For the text-containing cell, return its midpoint in [x, y] coordinate format. 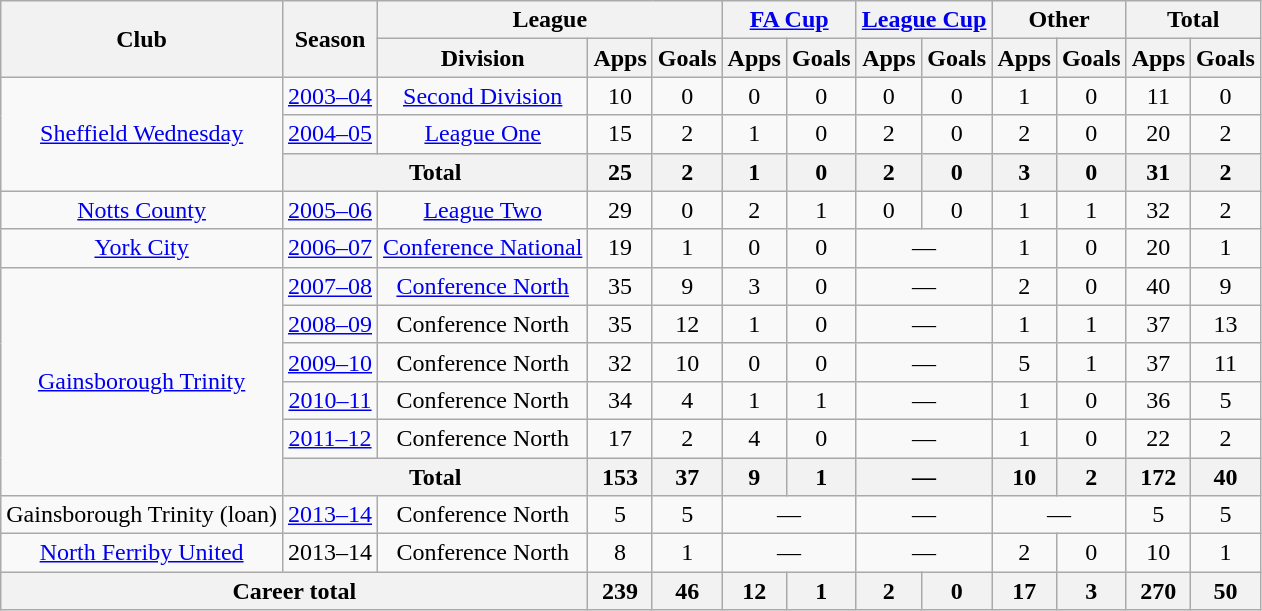
Other [1059, 20]
46 [687, 591]
50 [1226, 591]
Second Division [483, 96]
York City [142, 248]
2009–10 [330, 362]
153 [620, 477]
Division [483, 58]
2004–05 [330, 134]
34 [620, 400]
239 [620, 591]
172 [1158, 477]
270 [1158, 591]
Gainsborough Trinity (loan) [142, 515]
2010–11 [330, 400]
League One [483, 134]
31 [1158, 172]
2011–12 [330, 438]
Club [142, 39]
2005–06 [330, 210]
19 [620, 248]
29 [620, 210]
League Two [483, 210]
Notts County [142, 210]
8 [620, 553]
Career total [294, 591]
25 [620, 172]
Sheffield Wednesday [142, 134]
2008–09 [330, 324]
North Ferriby United [142, 553]
2003–04 [330, 96]
2006–07 [330, 248]
13 [1226, 324]
Gainsborough Trinity [142, 381]
FA Cup [789, 20]
22 [1158, 438]
Conference National [483, 248]
Season [330, 39]
15 [620, 134]
League Cup [924, 20]
2007–08 [330, 286]
League [550, 20]
36 [1158, 400]
